For the text-containing cell, return its midpoint in [x, y] coordinate format. 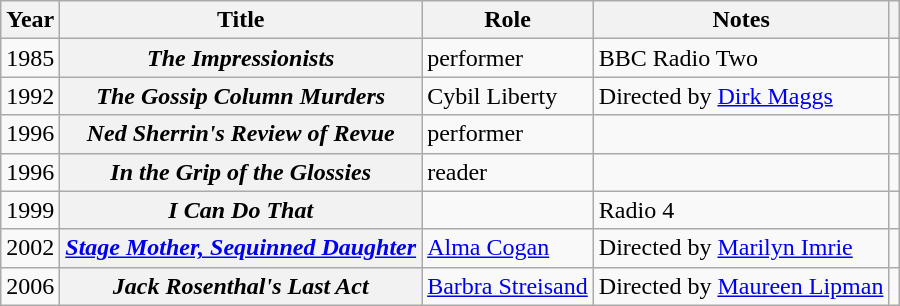
Radio 4 [741, 210]
reader [508, 172]
Jack Rosenthal's Last Act [241, 286]
2002 [30, 248]
Role [508, 20]
Barbra Streisand [508, 286]
1992 [30, 96]
Year [30, 20]
Directed by Maureen Lipman [741, 286]
Directed by Dirk Maggs [741, 96]
Ned Sherrin's Review of Revue [241, 134]
I Can Do That [241, 210]
Cybil Liberty [508, 96]
Title [241, 20]
In the Grip of the Glossies [241, 172]
The Impressionists [241, 58]
BBC Radio Two [741, 58]
Directed by Marilyn Imrie [741, 248]
Alma Cogan [508, 248]
1985 [30, 58]
Notes [741, 20]
1999 [30, 210]
Stage Mother, Sequinned Daughter [241, 248]
The Gossip Column Murders [241, 96]
2006 [30, 286]
